Determine the [x, y] coordinate at the center of the cell enclosing the given text.  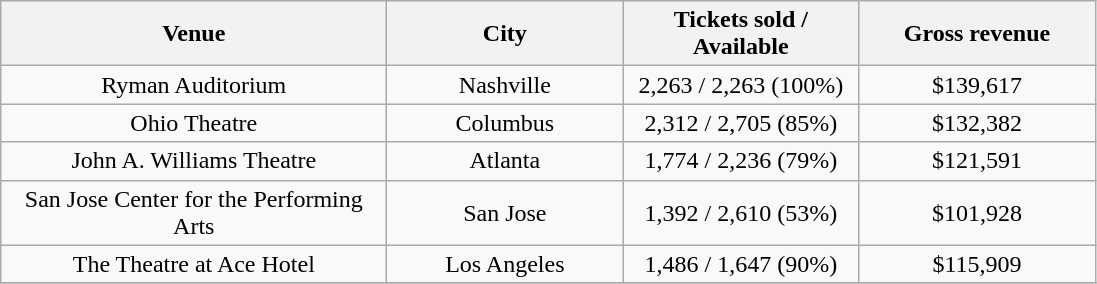
Tickets sold / Available [741, 34]
John A. Williams Theatre [194, 161]
Ryman Auditorium [194, 85]
$115,909 [977, 264]
Nashville [505, 85]
2,263 / 2,263 (100%) [741, 85]
$121,591 [977, 161]
Columbus [505, 123]
Los Angeles [505, 264]
The Theatre at Ace Hotel [194, 264]
$101,928 [977, 212]
San Jose [505, 212]
2,312 / 2,705 (85%) [741, 123]
$139,617 [977, 85]
1,392 / 2,610 (53%) [741, 212]
City [505, 34]
Venue [194, 34]
San Jose Center for the Performing Arts [194, 212]
1,486 / 1,647 (90%) [741, 264]
Atlanta [505, 161]
1,774 / 2,236 (79%) [741, 161]
Gross revenue [977, 34]
$132,382 [977, 123]
Ohio Theatre [194, 123]
